Capture the cell that displays the provided text and extract its [x, y] central coordinate. 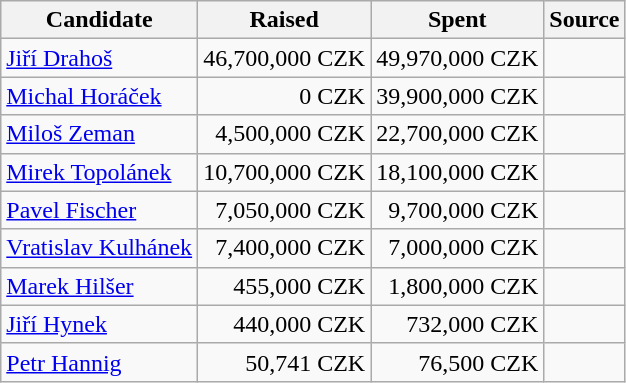
Mirek Topolánek [100, 172]
7,400,000 CZK [284, 248]
Miloš Zeman [100, 134]
Spent [458, 20]
Marek Hilšer [100, 286]
9,700,000 CZK [458, 210]
49,970,000 CZK [458, 58]
Jiří Drahoš [100, 58]
Jiří Hynek [100, 324]
732,000 CZK [458, 324]
10,700,000 CZK [284, 172]
Pavel Fischer [100, 210]
Raised [284, 20]
4,500,000 CZK [284, 134]
39,900,000 CZK [458, 96]
455,000 CZK [284, 286]
7,000,000 CZK [458, 248]
50,741 CZK [284, 362]
18,100,000 CZK [458, 172]
0 CZK [284, 96]
Petr Hannig [100, 362]
Candidate [100, 20]
22,700,000 CZK [458, 134]
Michal Horáček [100, 96]
440,000 CZK [284, 324]
76,500 CZK [458, 362]
Source [584, 20]
1,800,000 CZK [458, 286]
7,050,000 CZK [284, 210]
46,700,000 CZK [284, 58]
Vratislav Kulhánek [100, 248]
